For the text-containing cell, return its midpoint in (x, y) coordinate format. 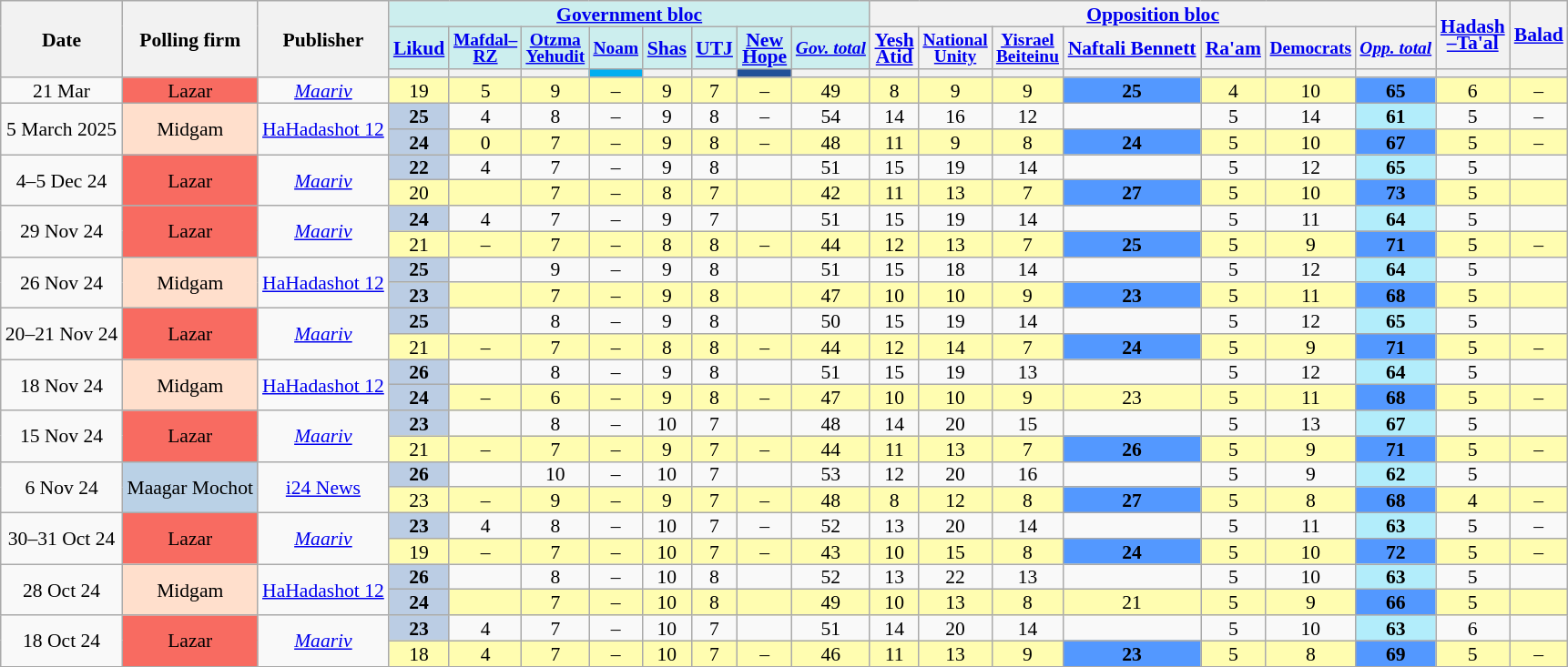
Polling firm (189, 39)
5 March 2025 (62, 129)
YisraelBeiteinu (1027, 47)
Gov. total (830, 47)
73 (1396, 193)
43 (830, 551)
29 Nov 24 (62, 231)
Opp. total (1396, 47)
54 (830, 116)
Maagar Mochot (189, 487)
Mafdal–RZ (484, 47)
4–5 Dec 24 (62, 180)
Opposition bloc (1153, 14)
Date (62, 39)
Government bloc (630, 14)
Likud (419, 47)
69 (1396, 653)
62 (1396, 474)
i24 News (323, 487)
72 (1396, 551)
Hadash–Ta'al (1473, 35)
21 Mar (62, 91)
Publisher (323, 39)
50 (830, 321)
Democrats (1311, 47)
61 (1396, 116)
18 Nov 24 (62, 385)
20–21 Nov 24 (62, 334)
66 (1396, 602)
NationalUnity (955, 47)
Balad (1539, 35)
YeshAtid (894, 47)
UTJ (714, 47)
0 (484, 142)
Shas (667, 47)
30–31 Oct 24 (62, 539)
Naftali Bennett (1133, 47)
Ra'am (1233, 47)
Noam (616, 47)
42 (830, 193)
46 (830, 653)
26 Nov 24 (62, 282)
53 (830, 474)
18 Oct 24 (62, 641)
15 Nov 24 (62, 436)
NewHope (765, 47)
6 Nov 24 (62, 487)
OtzmaYehudit (555, 47)
28 Oct 24 (62, 590)
